Determine the [x, y] coordinate at the center of the cell enclosing the given text.  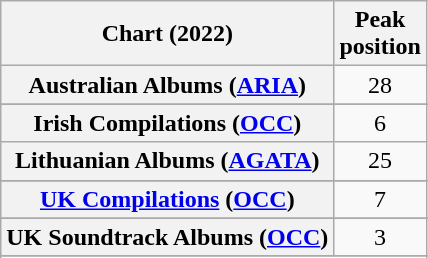
3 [380, 237]
25 [380, 161]
UK Compilations (OCC) [168, 199]
UK Soundtrack Albums (OCC) [168, 237]
Irish Compilations (OCC) [168, 123]
28 [380, 85]
7 [380, 199]
6 [380, 123]
Lithuanian Albums (AGATA) [168, 161]
Chart (2022) [168, 34]
Australian Albums (ARIA) [168, 85]
Peakposition [380, 34]
